Output the [x, y] coordinate of the center of the cell containing the given text.  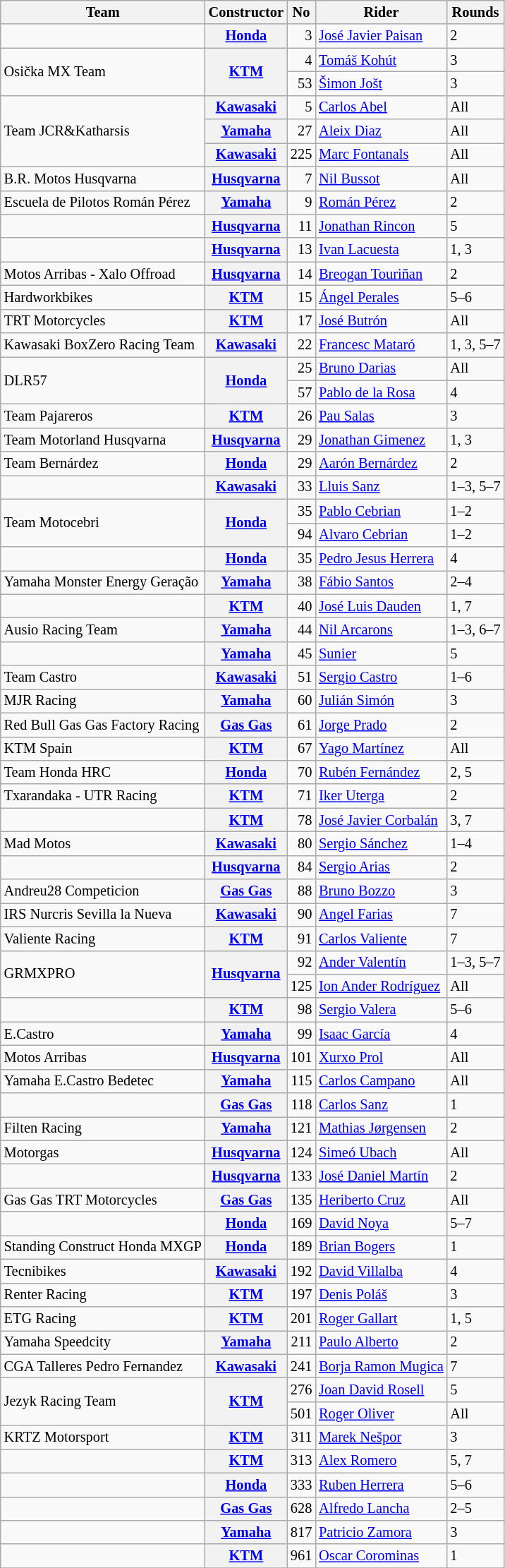
Rider [381, 12]
B.R. Motos Husqvarna [103, 179]
1, 5 [475, 1318]
E.Castro [103, 1034]
IRS Nurcris Sevilla la Nueva [103, 915]
169 [301, 1224]
Denis Poláš [381, 1295]
Nil Bussot [381, 179]
Joan David Rosell [381, 1389]
Ivan Lacuesta [381, 250]
1–4 [475, 843]
27 [301, 131]
Šimon Jošt [381, 83]
25 [301, 368]
Tecnibikes [103, 1271]
Iker Uterga [381, 796]
115 [301, 1081]
Pedro Jesus Herrera [381, 558]
Xurxo Prol [381, 1057]
84 [301, 867]
Escuela de Pilotos Román Pérez [103, 203]
61 [301, 725]
Sergio Arias [381, 867]
Pau Salas [381, 416]
Renter Racing [103, 1295]
Tomáš Kohút [381, 60]
Mad Motos [103, 843]
Rounds [475, 12]
628 [301, 1509]
2–4 [475, 582]
53 [301, 83]
94 [301, 535]
Gas Gas TRT Motorcycles [103, 1200]
David Villalba [381, 1271]
Julián Simón [381, 701]
99 [301, 1034]
Alfredo Lancha [381, 1509]
45 [301, 653]
92 [301, 963]
DLR57 [103, 380]
Oscar Corominas [381, 1556]
5–7 [475, 1224]
José Javier Corbalán [381, 820]
2, 5 [475, 772]
Paulo Alberto [381, 1342]
1, 3, 5–7 [475, 345]
118 [301, 1105]
135 [301, 1200]
Jonathan Rincon [381, 226]
Sunier [381, 653]
Team Pajareros [103, 416]
Team [103, 12]
Constructor [246, 12]
Ander Valentín [381, 963]
Nil Arcarons [381, 629]
Ion Ander Rodríguez [381, 986]
Yamaha Speedcity [103, 1342]
125 [301, 986]
Pablo Cebrian [381, 511]
51 [301, 677]
1, 7 [475, 606]
121 [301, 1128]
1–3, 6–7 [475, 629]
67 [301, 749]
Roger Oliver [381, 1413]
26 [301, 416]
Txarandaka - UTR Racing [103, 796]
17 [301, 321]
Marc Fontanals [381, 155]
Rubén Fernández [381, 772]
José Luis Dauden [381, 606]
Ángel Perales [381, 297]
Carlos Abel [381, 107]
60 [301, 701]
KTM Spain [103, 749]
78 [301, 820]
Brian Bogers [381, 1247]
14 [301, 274]
Lluis Sanz [381, 487]
Osička MX Team [103, 72]
Ruben Herrera [381, 1485]
189 [301, 1247]
Ausio Racing Team [103, 629]
2–5 [475, 1509]
José Javier Paisan [381, 36]
11 [301, 226]
David Noya [381, 1224]
ETG Racing [103, 1318]
Jezyk Racing Team [103, 1401]
Román Pérez [381, 203]
GRMXPRO [103, 974]
Yago Martínez [381, 749]
Alex Romero [381, 1461]
311 [301, 1437]
197 [301, 1295]
Simeó Ubach [381, 1152]
313 [301, 1461]
Isaac García [381, 1034]
Sergio Valera [381, 1010]
Roger Gallart [381, 1318]
Hardworkbikes [103, 297]
9 [301, 203]
Carlos Valiente [381, 939]
José Butrón [381, 321]
211 [301, 1342]
Aleix Diaz [381, 131]
276 [301, 1389]
38 [301, 582]
Pablo de la Rosa [381, 392]
Marek Nešpor [381, 1437]
Team Castro [103, 677]
Jonathan Gimenez [381, 440]
Sergio Castro [381, 677]
Yamaha E.Castro Bedetec [103, 1081]
CGA Talleres Pedro Fernandez [103, 1366]
961 [301, 1556]
Yamaha Monster Energy Geração [103, 582]
Team Bernárdez [103, 464]
33 [301, 487]
192 [301, 1271]
Alvaro Cebrian [381, 535]
22 [301, 345]
101 [301, 1057]
MJR Racing [103, 701]
15 [301, 297]
333 [301, 1485]
Francesc Mataró [381, 345]
Breogan Touriñan [381, 274]
Sergio Sánchez [381, 843]
Bruno Darias [381, 368]
44 [301, 629]
Bruno Bozzo [381, 891]
80 [301, 843]
No [301, 12]
Team JCR&Katharsis [103, 131]
Kawasaki BoxZero Racing Team [103, 345]
Filten Racing [103, 1128]
90 [301, 915]
Aarón Bernárdez [381, 464]
Mathias Jørgensen [381, 1128]
Angel Farias [381, 915]
13 [301, 250]
Motos Arribas - Xalo Offroad [103, 274]
Carlos Sanz [381, 1105]
Patricio Zamora [381, 1532]
Carlos Campano [381, 1081]
1–6 [475, 677]
Red Bull Gas Gas Factory Racing [103, 725]
57 [301, 392]
124 [301, 1152]
3, 7 [475, 820]
501 [301, 1413]
Team Motocebri [103, 522]
Jorge Prado [381, 725]
Team Motorland Husqvarna [103, 440]
KRTZ Motorsport [103, 1437]
70 [301, 772]
5, 7 [475, 1461]
Andreu28 Competicion [103, 891]
225 [301, 155]
Standing Construct Honda MXGP [103, 1247]
Fábio Santos [381, 582]
Valiente Racing [103, 939]
201 [301, 1318]
133 [301, 1176]
Motorgas [103, 1152]
88 [301, 891]
José Daniel Martín [381, 1176]
Team Honda HRC [103, 772]
Heriberto Cruz [381, 1200]
98 [301, 1010]
TRT Motorcycles [103, 321]
Motos Arribas [103, 1057]
241 [301, 1366]
71 [301, 796]
817 [301, 1532]
91 [301, 939]
Borja Ramon Mugica [381, 1366]
40 [301, 606]
